Detect which cell encompasses the target text, then output its [x, y] center coordinate. 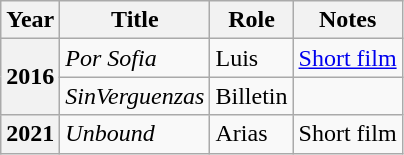
Por Sofia [135, 58]
Arias [252, 134]
SinVerguenzas [135, 96]
2016 [30, 77]
2021 [30, 134]
Year [30, 20]
Billetin [252, 96]
Luis [252, 58]
Title [135, 20]
Unbound [135, 134]
Role [252, 20]
Notes [348, 20]
